Determine the [x, y] coordinate at the center of the cell enclosing the given text.  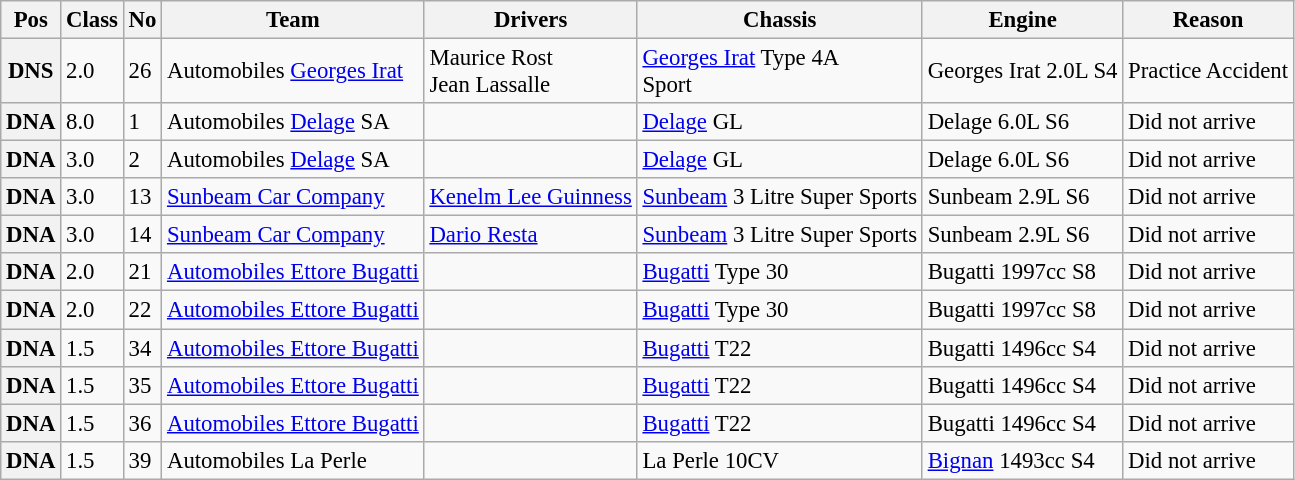
22 [142, 310]
Drivers [530, 20]
8.0 [92, 122]
Maurice Rost Jean Lassalle [530, 72]
Georges Irat Type 4A Sport [780, 72]
14 [142, 235]
26 [142, 72]
21 [142, 273]
1 [142, 122]
Team [293, 20]
Reason [1208, 20]
13 [142, 197]
35 [142, 385]
Dario Resta [530, 235]
Pos [31, 20]
Georges Irat 2.0L S4 [1022, 72]
Chassis [780, 20]
34 [142, 348]
Bignan 1493cc S4 [1022, 460]
Kenelm Lee Guinness [530, 197]
La Perle 10CV [780, 460]
Automobiles La Perle [293, 460]
2 [142, 160]
Automobiles Georges Irat [293, 72]
Class [92, 20]
Engine [1022, 20]
39 [142, 460]
Practice Accident [1208, 72]
36 [142, 423]
DNS [31, 72]
No [142, 20]
